Extract the (X, Y) coordinate from the center of the cell holding the provided text.  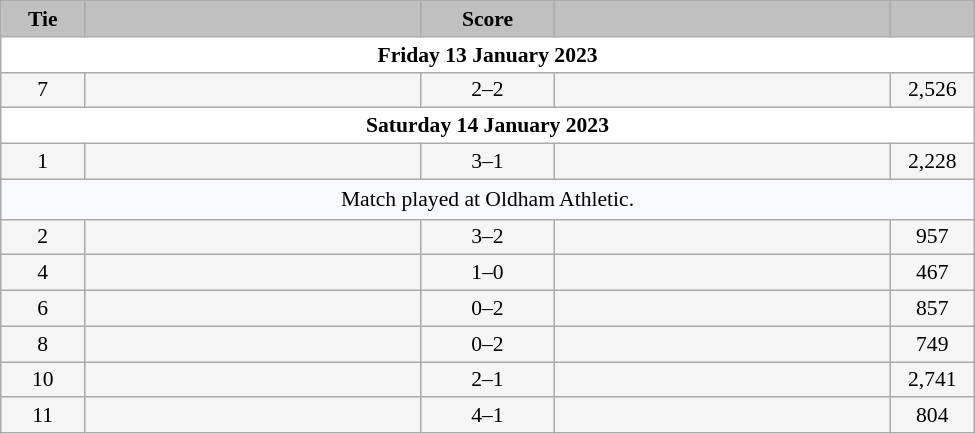
957 (932, 237)
7 (43, 90)
2,741 (932, 380)
857 (932, 309)
10 (43, 380)
2 (43, 237)
3–2 (487, 237)
6 (43, 309)
2,228 (932, 162)
1 (43, 162)
4 (43, 273)
Tie (43, 19)
2,526 (932, 90)
467 (932, 273)
749 (932, 344)
2–1 (487, 380)
Friday 13 January 2023 (488, 55)
11 (43, 416)
Match played at Oldham Athletic. (488, 199)
Saturday 14 January 2023 (488, 126)
4–1 (487, 416)
Score (487, 19)
804 (932, 416)
3–1 (487, 162)
1–0 (487, 273)
2–2 (487, 90)
8 (43, 344)
